Find where the given text appears and provide that cell's center as (x, y) coordinate. 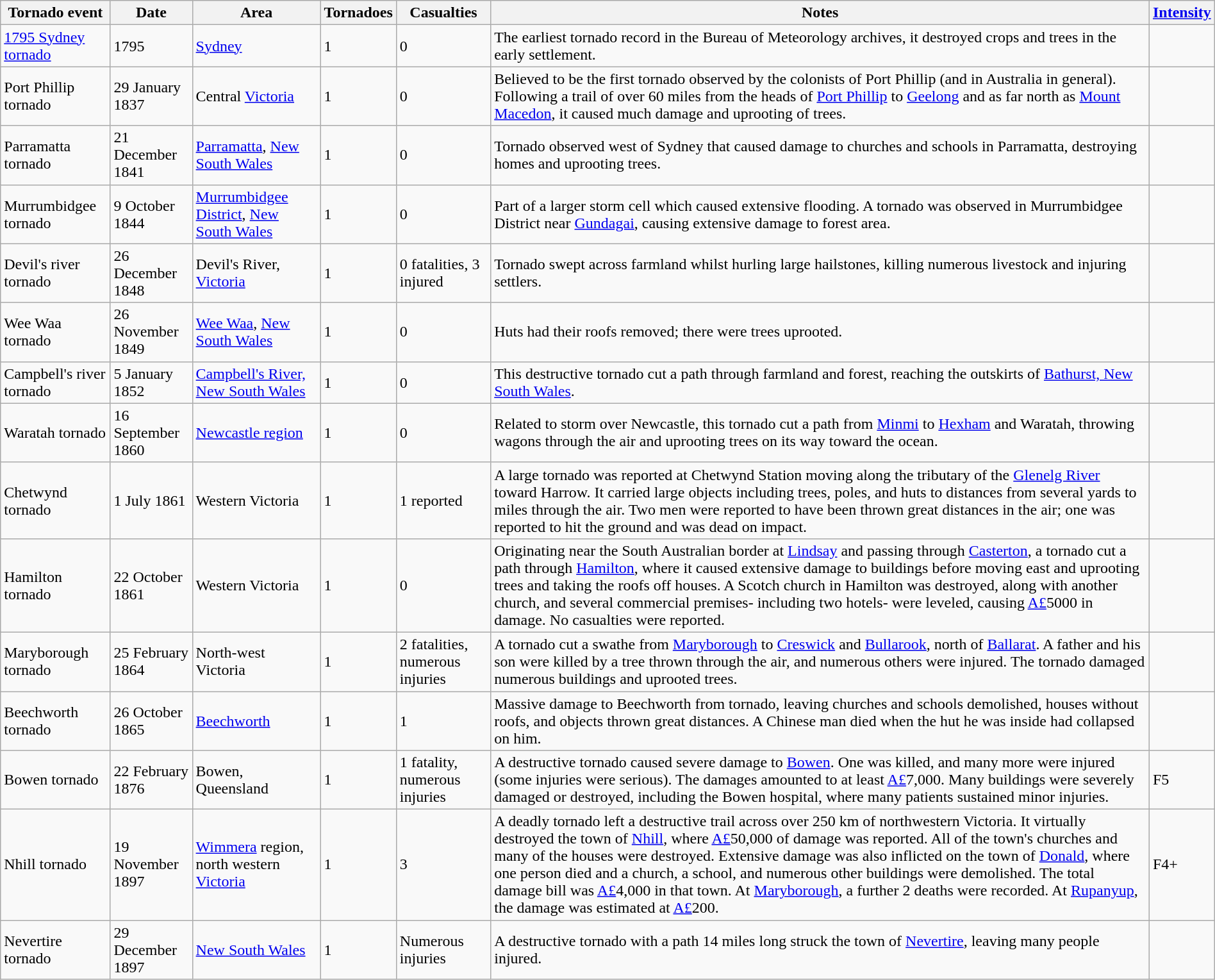
Maryborough tornado (55, 661)
1 fatality, numerous injuries (443, 780)
North-west Victoria (256, 661)
5 January 1852 (151, 382)
25 February 1864 (151, 661)
1 July 1861 (151, 500)
19 November 1897 (151, 865)
The earliest tornado record in the Bureau of Meteorology archives, it destroyed crops and trees in the early settlement. (820, 46)
Murrumbidgee tornado (55, 214)
A destructive tornado with a path 14 miles long struck the town of Nevertire, leaving many people injured. (820, 950)
Notes (820, 13)
Wimmera region, north western Victoria (256, 865)
29 January 1837 (151, 96)
Intensity (1182, 13)
Parramatta, New South Wales (256, 155)
9 October 1844 (151, 214)
22 February 1876 (151, 780)
F5 (1182, 780)
Tornado swept across farmland whilst hurling large hailstones, killing numerous livestock and injuring settlers. (820, 273)
Devil's River, Victoria (256, 273)
29 December 1897 (151, 950)
Tornadoes (358, 13)
Beechworth tornado (55, 720)
Devil's river tornado (55, 273)
Huts had their roofs removed; there were trees uprooted. (820, 332)
New South Wales (256, 950)
Bowen tornado (55, 780)
21 December 1841 (151, 155)
Parramatta tornado (55, 155)
Numerous injuries (443, 950)
Tornado event (55, 13)
1795 (151, 46)
Wee Waa tornado (55, 332)
3 (443, 865)
22 October 1861 (151, 585)
F4+ (1182, 865)
1795 Sydney tornado (55, 46)
Waratah tornado (55, 433)
Campbell's River, New South Wales (256, 382)
Nhill tornado (55, 865)
Tornado observed west of Sydney that caused damage to churches and schools in Parramatta, destroying homes and uprooting trees. (820, 155)
Newcastle region (256, 433)
0 fatalities, 3 injured (443, 273)
Casualties (443, 13)
Date (151, 13)
2 fatalities, numerous injuries (443, 661)
16 September 1860 (151, 433)
Area (256, 13)
Central Victoria (256, 96)
Chetwynd tornado (55, 500)
26 December 1848 (151, 273)
Wee Waa, New South Wales (256, 332)
Nevertire tornado (55, 950)
Sydney (256, 46)
Beechworth (256, 720)
Port Phillip tornado (55, 96)
Hamilton tornado (55, 585)
This destructive tornado cut a path through farmland and forest, reaching the outskirts of Bathurst, New South Wales. (820, 382)
1 reported (443, 500)
Murrumbidgee District, New South Wales (256, 214)
Campbell's river tornado (55, 382)
Bowen, Queensland (256, 780)
26 October 1865 (151, 720)
26 November 1849 (151, 332)
